Return the (X, Y) coordinate for the center point of the cell that contains the specified text.  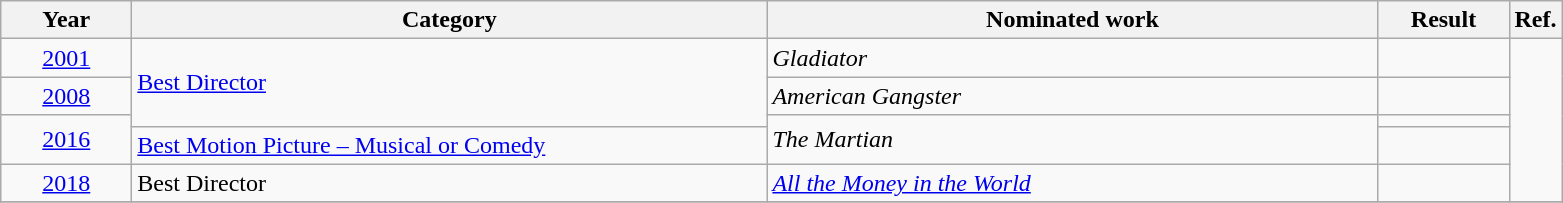
2016 (66, 140)
The Martian (1072, 140)
Category (450, 20)
Ref. (1536, 20)
Result (1444, 20)
2018 (66, 183)
2008 (66, 96)
All the Money in the World (1072, 183)
Best Motion Picture – Musical or Comedy (450, 145)
Nominated work (1072, 20)
2001 (66, 58)
Gladiator (1072, 58)
American Gangster (1072, 96)
Year (66, 20)
